Pinpoint the cell where the given text exists, returning its [x, y] midpoint coordinate. 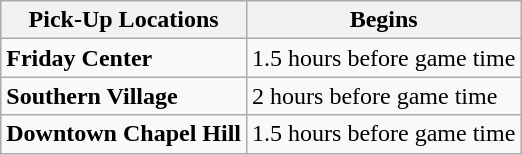
Southern Village [124, 96]
Pick-Up Locations [124, 20]
Begins [384, 20]
Downtown Chapel Hill [124, 134]
2 hours before game time [384, 96]
Friday Center [124, 58]
